Find where the given text appears and provide that cell's center as [x, y] coordinate. 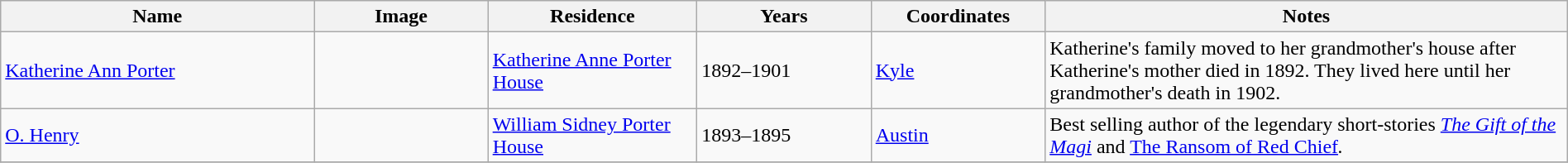
Image [401, 17]
Years [784, 17]
1892–1901 [784, 70]
Residence [592, 17]
Name [157, 17]
O. Henry [157, 136]
Coordinates [958, 17]
Notes [1307, 17]
Best selling author of the legendary short-stories The Gift of the Magi and The Ransom of Red Chief. [1307, 136]
Kyle [958, 70]
Austin [958, 136]
William Sidney Porter House [592, 136]
Katherine's family moved to her grandmother's house after Katherine's mother died in 1892. They lived here until her grandmother's death in 1902. [1307, 70]
Katherine Ann Porter [157, 70]
Katherine Anne Porter House [592, 70]
1893–1895 [784, 136]
